Scan for the cell matching the given text and deliver its (x, y) coordinate at center. 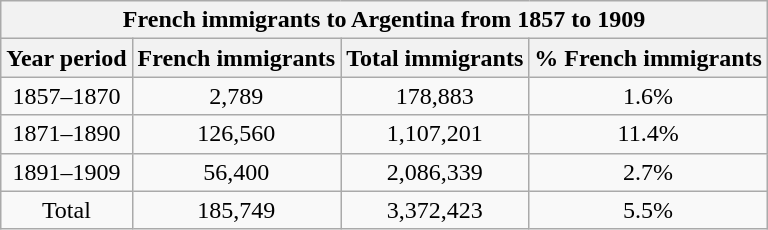
5.5% (648, 210)
% French immigrants (648, 58)
2,086,339 (435, 172)
1857–1870 (66, 96)
56,400 (236, 172)
French immigrants to Argentina from 1857 to 1909 (384, 20)
Total immigrants (435, 58)
1871–1890 (66, 134)
2.7% (648, 172)
French immigrants (236, 58)
185,749 (236, 210)
1,107,201 (435, 134)
Year period (66, 58)
2,789 (236, 96)
126,560 (236, 134)
Total (66, 210)
11.4% (648, 134)
1.6% (648, 96)
178,883 (435, 96)
3,372,423 (435, 210)
1891–1909 (66, 172)
